Return (X, Y) of the center of cell containing provided text 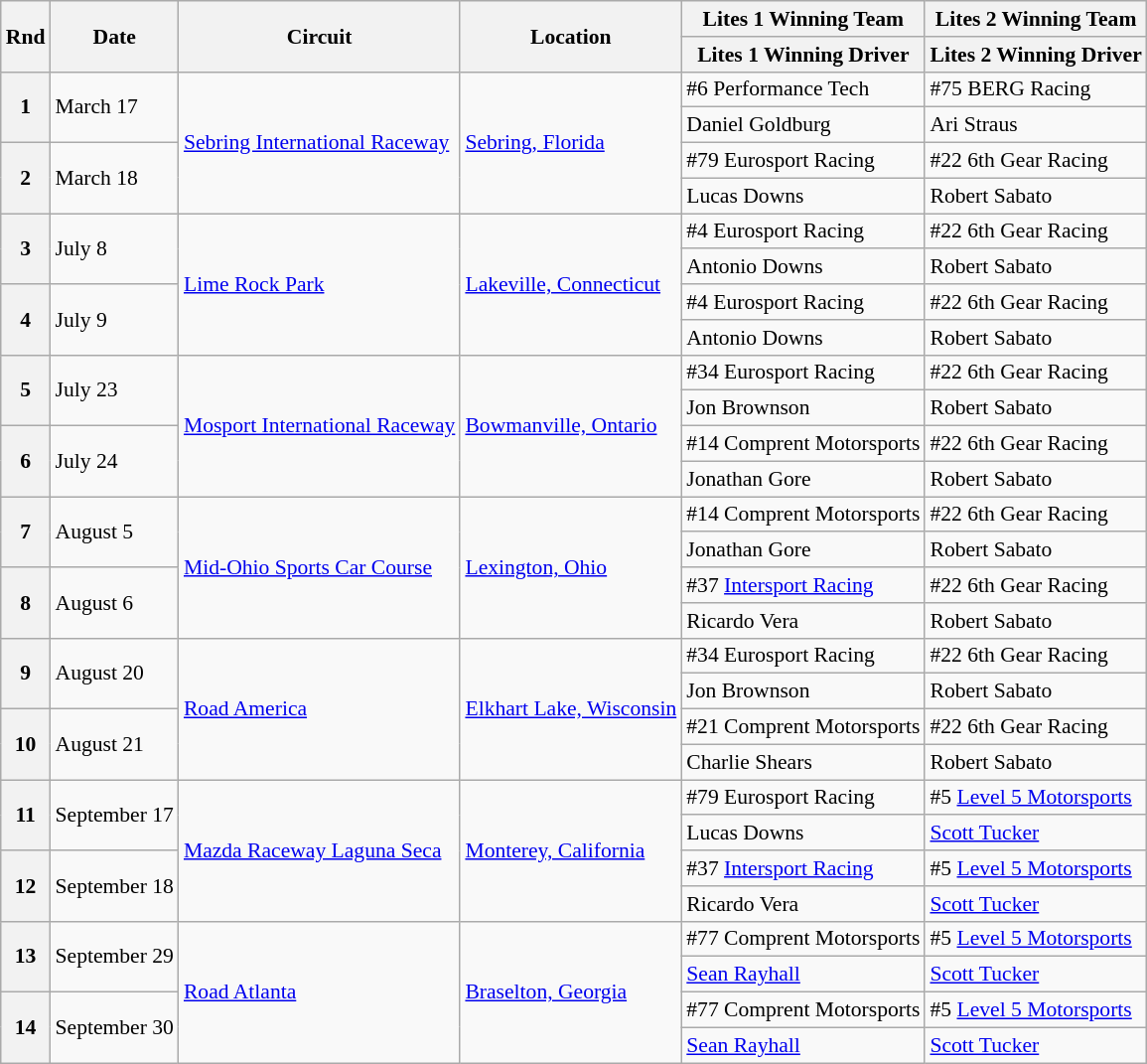
Road Atlanta (320, 991)
6 (26, 461)
July 23 (113, 389)
Lites 2 Winning Team (1035, 19)
2 (26, 179)
Ari Straus (1035, 125)
#21 Comprent Motorsports (802, 727)
Sebring, Florida (570, 142)
September 17 (113, 815)
Monterey, California (570, 850)
12 (26, 886)
March 17 (113, 107)
Date (113, 36)
September 18 (113, 886)
#6 Performance Tech (802, 89)
July 24 (113, 461)
Mid-Ohio Sports Car Course (320, 567)
Circuit (320, 36)
Elkhart Lake, Wisconsin (570, 708)
Lakeville, Connecticut (570, 284)
Charlie Shears (802, 762)
September 30 (113, 1027)
Rnd (26, 36)
Lites 1 Winning Driver (802, 55)
Sebring International Raceway (320, 142)
4 (26, 320)
7 (26, 532)
July 9 (113, 320)
Bowmanville, Ontario (570, 425)
July 8 (113, 248)
Mazda Raceway Laguna Seca (320, 850)
3 (26, 248)
Location (570, 36)
11 (26, 815)
Lime Rock Park (320, 284)
13 (26, 956)
10 (26, 745)
March 18 (113, 179)
8 (26, 602)
September 29 (113, 956)
Lites 1 Winning Team (802, 19)
1 (26, 107)
Lites 2 Winning Driver (1035, 55)
5 (26, 389)
9 (26, 674)
Road America (320, 708)
#75 BERG Racing (1035, 89)
Lexington, Ohio (570, 567)
14 (26, 1027)
August 5 (113, 532)
August 21 (113, 745)
August 6 (113, 602)
Braselton, Georgia (570, 991)
August 20 (113, 674)
Daniel Goldburg (802, 125)
Mosport International Raceway (320, 425)
